Scan for the cell matching the given text and deliver its (X, Y) coordinate at center. 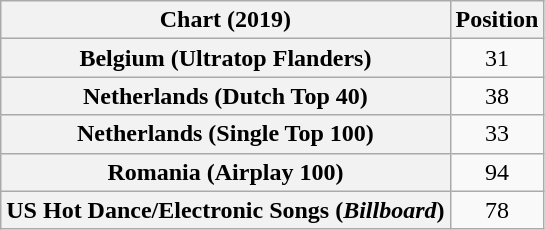
US Hot Dance/Electronic Songs (Billboard) (226, 210)
31 (497, 58)
Chart (2019) (226, 20)
33 (497, 134)
Netherlands (Single Top 100) (226, 134)
Position (497, 20)
94 (497, 172)
Netherlands (Dutch Top 40) (226, 96)
Romania (Airplay 100) (226, 172)
Belgium (Ultratop Flanders) (226, 58)
78 (497, 210)
38 (497, 96)
